Pinpoint the cell where the given text exists, returning its [X, Y] midpoint coordinate. 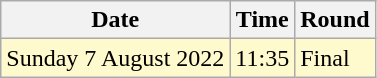
11:35 [262, 58]
Final [335, 58]
Round [335, 20]
Date [116, 20]
Time [262, 20]
Sunday 7 August 2022 [116, 58]
